Output the (x, y) coordinate of the center of the cell containing the given text.  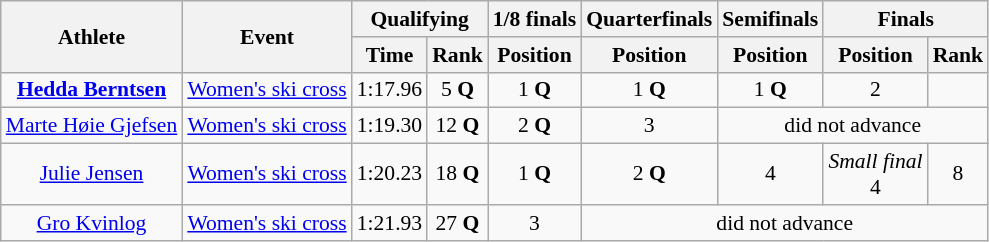
Qualifying (420, 19)
18 Q (458, 174)
Athlete (92, 36)
5 Q (458, 90)
Time (390, 55)
12 Q (458, 126)
Finals (906, 19)
1:21.93 (390, 223)
1:20.23 (390, 174)
Marte Høie Gjefsen (92, 126)
1:17.96 (390, 90)
Julie Jensen (92, 174)
1:19.30 (390, 126)
Gro Kvinlog (92, 223)
8 (958, 174)
Semifinals (770, 19)
Small final4 (875, 174)
Quarterfinals (649, 19)
1/8 finals (534, 19)
4 (770, 174)
Hedda Berntsen (92, 90)
2 (875, 90)
27 Q (458, 223)
Event (266, 36)
